Extract the [x, y] coordinate from the center of the cell holding the provided text.  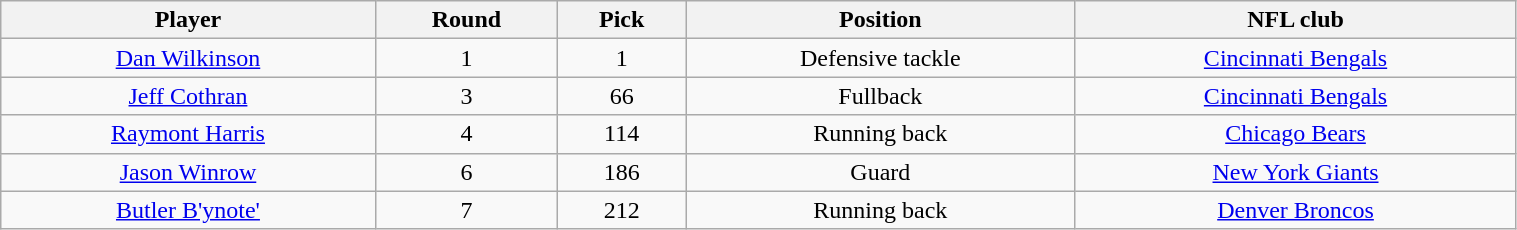
114 [622, 134]
Pick [622, 20]
Fullback [880, 96]
Dan Wilkinson [188, 58]
Player [188, 20]
Jason Winrow [188, 172]
Round [466, 20]
4 [466, 134]
Guard [880, 172]
Raymont Harris [188, 134]
3 [466, 96]
212 [622, 210]
Jeff Cothran [188, 96]
NFL club [1296, 20]
Chicago Bears [1296, 134]
6 [466, 172]
Butler B'ynote' [188, 210]
186 [622, 172]
7 [466, 210]
New York Giants [1296, 172]
66 [622, 96]
Denver Broncos [1296, 210]
Defensive tackle [880, 58]
Position [880, 20]
